Output the [X, Y] coordinate of the center of the cell containing the given text.  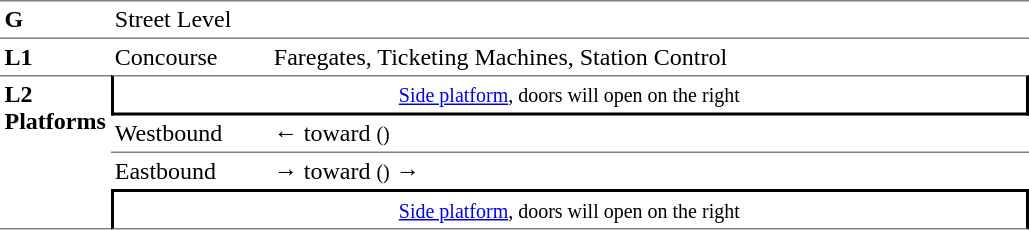
Concourse [190, 57]
→ toward () → [648, 171]
Westbound [190, 135]
← toward () [648, 135]
Faregates, Ticketing Machines, Station Control [648, 57]
L2Platforms [55, 152]
Street Level [190, 20]
G [55, 20]
L1 [55, 57]
Eastbound [190, 171]
